Locate the cell with the specified text and output its [X, Y] center coordinate. 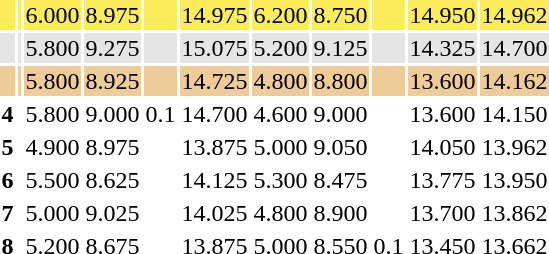
14.950 [442, 15]
0.1 [160, 114]
8.800 [340, 81]
9.125 [340, 48]
13.775 [442, 180]
5.200 [280, 48]
14.125 [214, 180]
8.750 [340, 15]
13.862 [514, 213]
5.300 [280, 180]
15.075 [214, 48]
13.875 [214, 147]
14.150 [514, 114]
4.600 [280, 114]
8.900 [340, 213]
14.725 [214, 81]
14.162 [514, 81]
7 [8, 213]
8.925 [112, 81]
5 [8, 147]
6.200 [280, 15]
9.275 [112, 48]
14.325 [442, 48]
13.950 [514, 180]
8.475 [340, 180]
14.962 [514, 15]
13.700 [442, 213]
13.962 [514, 147]
14.025 [214, 213]
6.000 [52, 15]
5.500 [52, 180]
4.900 [52, 147]
8.625 [112, 180]
14.050 [442, 147]
4 [8, 114]
9.025 [112, 213]
9.050 [340, 147]
14.975 [214, 15]
6 [8, 180]
